From the cell containing the given text, extract its center point as [X, Y] coordinate. 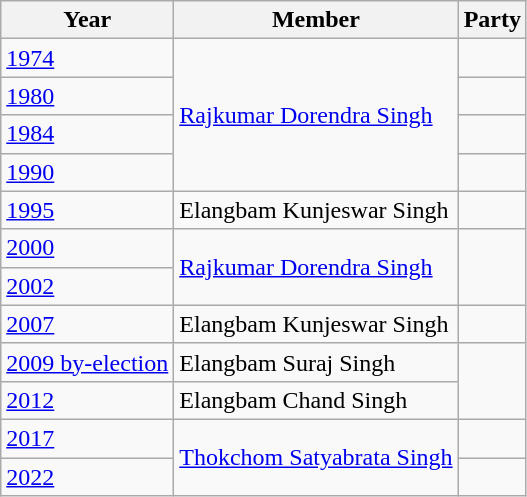
Year [88, 20]
2007 [88, 324]
Thokchom Satyabrata Singh [316, 457]
Member [316, 20]
2012 [88, 400]
2022 [88, 477]
1990 [88, 172]
Elangbam Chand Singh [316, 400]
1984 [88, 134]
1974 [88, 58]
2000 [88, 248]
2002 [88, 286]
Elangbam Suraj Singh [316, 362]
1980 [88, 96]
2017 [88, 438]
1995 [88, 210]
Party [492, 20]
2009 by-election [88, 362]
